Search for the cell housing the specified text and yield its (x, y) center coordinate. 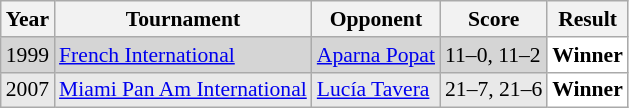
Miami Pan Am International (183, 90)
Score (494, 19)
1999 (28, 55)
21–7, 21–6 (494, 90)
Lucía Tavera (376, 90)
Opponent (376, 19)
2007 (28, 90)
Result (588, 19)
Tournament (183, 19)
11–0, 11–2 (494, 55)
Aparna Popat (376, 55)
French International (183, 55)
Year (28, 19)
